Output the (x, y) coordinate of the center of the cell containing the given text.  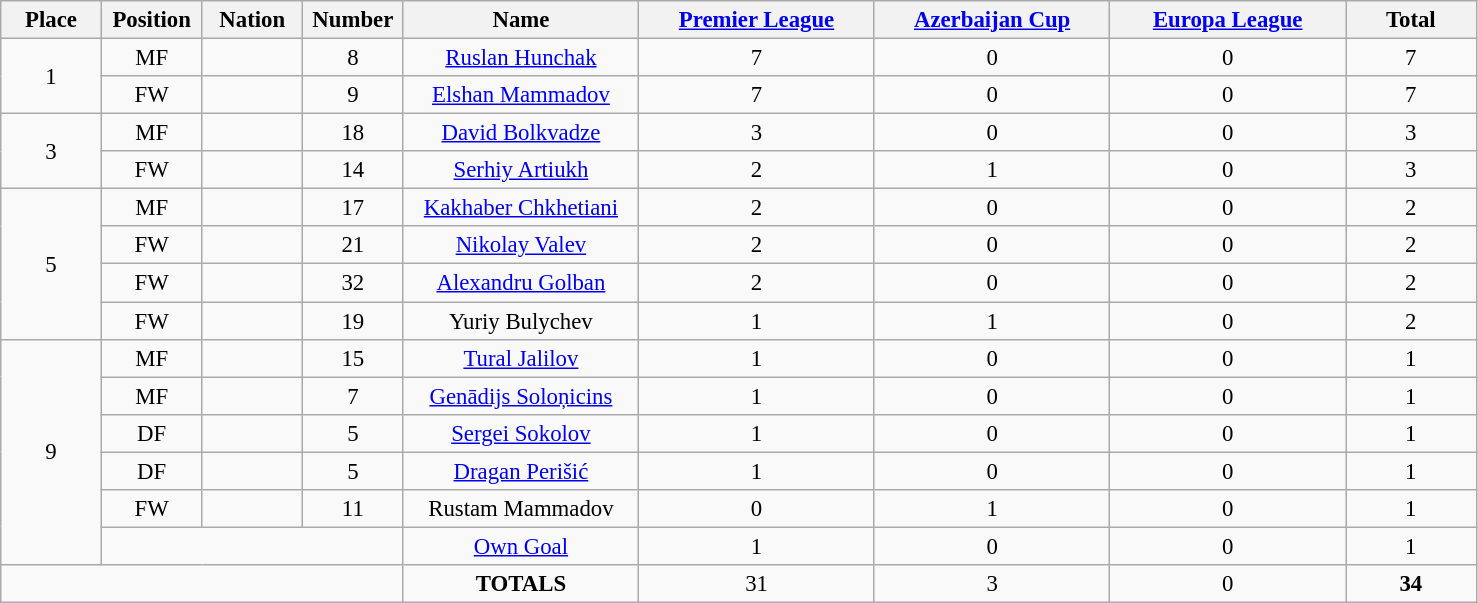
15 (354, 358)
31 (757, 584)
Own Goal (521, 546)
18 (354, 133)
Number (354, 20)
Place (52, 20)
Dragan Perišić (521, 471)
Sergei Sokolov (521, 433)
Name (521, 20)
14 (354, 170)
Yuriy Bulychev (521, 321)
17 (354, 208)
Kakhaber Chkhetiani (521, 208)
Alexandru Golban (521, 283)
Ruslan Hunchak (521, 58)
32 (354, 283)
Premier League (757, 20)
Rustam Mammadov (521, 509)
Position (152, 20)
Nikolay Valev (521, 245)
Genādijs Soloņicins (521, 396)
11 (354, 509)
Europa League (1228, 20)
Nation (252, 20)
Elshan Mammadov (521, 95)
21 (354, 245)
David Bolkvadze (521, 133)
Azerbaijan Cup (992, 20)
Total (1412, 20)
Serhiy Artiukh (521, 170)
8 (354, 58)
19 (354, 321)
TOTALS (521, 584)
34 (1412, 584)
Tural Jalilov (521, 358)
